Pinpoint the cell where the given text exists, returning its (x, y) midpoint coordinate. 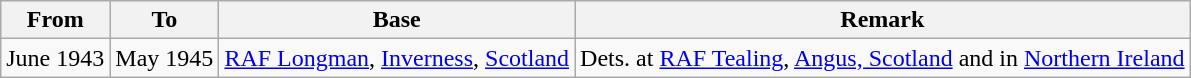
Dets. at RAF Tealing, Angus, Scotland and in Northern Ireland (883, 58)
To (164, 20)
June 1943 (56, 58)
Base (397, 20)
Remark (883, 20)
From (56, 20)
May 1945 (164, 58)
RAF Longman, Inverness, Scotland (397, 58)
